Identify which cell holds the provided text, then report its [X, Y] central coordinate. 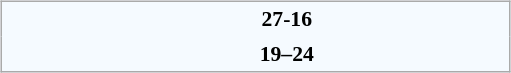
19–24 [286, 54]
27-16 [286, 18]
